Determine the (X, Y) coordinate at the center of the cell enclosing the given text.  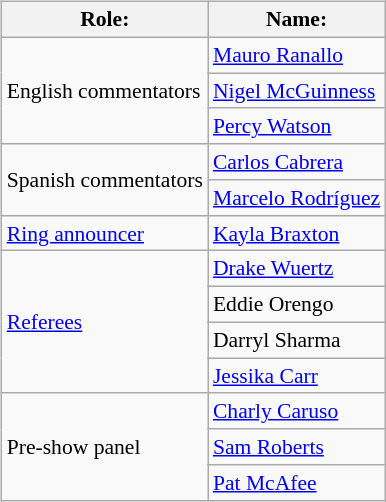
Pat McAfee (296, 483)
Jessika Carr (296, 376)
Eddie Orengo (296, 305)
English commentators (105, 90)
Carlos Cabrera (296, 162)
Ring announcer (105, 233)
Mauro Ranallo (296, 55)
Pre-show panel (105, 446)
Drake Wuertz (296, 269)
Kayla Braxton (296, 233)
Sam Roberts (296, 447)
Referees (105, 322)
Darryl Sharma (296, 340)
Role: (105, 20)
Spanish commentators (105, 180)
Marcelo Rodríguez (296, 198)
Percy Watson (296, 126)
Nigel McGuinness (296, 91)
Charly Caruso (296, 411)
Name: (296, 20)
